Find where the given text appears and provide that cell's center as (X, Y) coordinate. 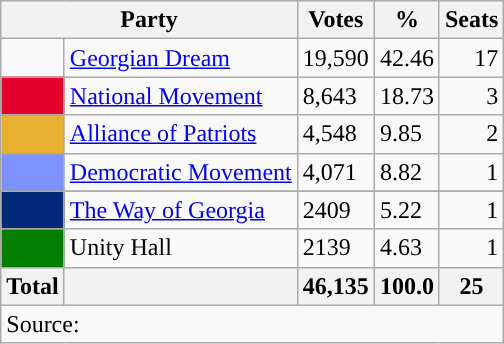
18.73 (406, 96)
25 (471, 286)
Party (150, 20)
Votes (336, 20)
% (406, 20)
5.22 (406, 210)
4,071 (336, 172)
8.82 (406, 172)
2 (471, 134)
46,135 (336, 286)
Total (33, 286)
Source: (252, 324)
9.85 (406, 134)
19,590 (336, 58)
42.46 (406, 58)
Georgian Dream (180, 58)
3 (471, 96)
National Movement (180, 96)
100.0 (406, 286)
2139 (336, 248)
Unity Hall (180, 248)
17 (471, 58)
Alliance of Patriots (180, 134)
8,643 (336, 96)
4.63 (406, 248)
Democratic Movement (180, 172)
Seats (471, 20)
The Way of Georgia (180, 210)
2409 (336, 210)
4,548 (336, 134)
